Capture the cell that displays the provided text and extract its [X, Y] central coordinate. 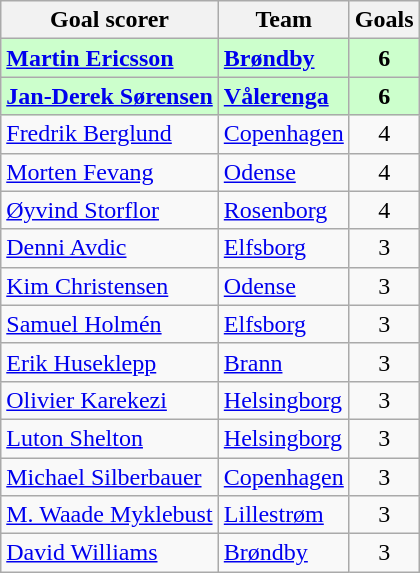
Denni Avdic [110, 248]
Goals [384, 20]
Michael Silberbauer [110, 477]
Lillestrøm [284, 515]
David Williams [110, 553]
Morten Fevang [110, 172]
Goal scorer [110, 20]
Fredrik Berglund [110, 134]
Luton Shelton [110, 438]
Kim Christensen [110, 286]
Øyvind Storflor [110, 210]
Martin Ericsson [110, 58]
Jan-Derek Sørensen [110, 96]
Team [284, 20]
Vålerenga [284, 96]
Rosenborg [284, 210]
Olivier Karekezi [110, 400]
M. Waade Myklebust [110, 515]
Brann [284, 362]
Erik Huseklepp [110, 362]
Samuel Holmén [110, 324]
